Return the [x, y] coordinate for the center point of the cell that contains the specified text.  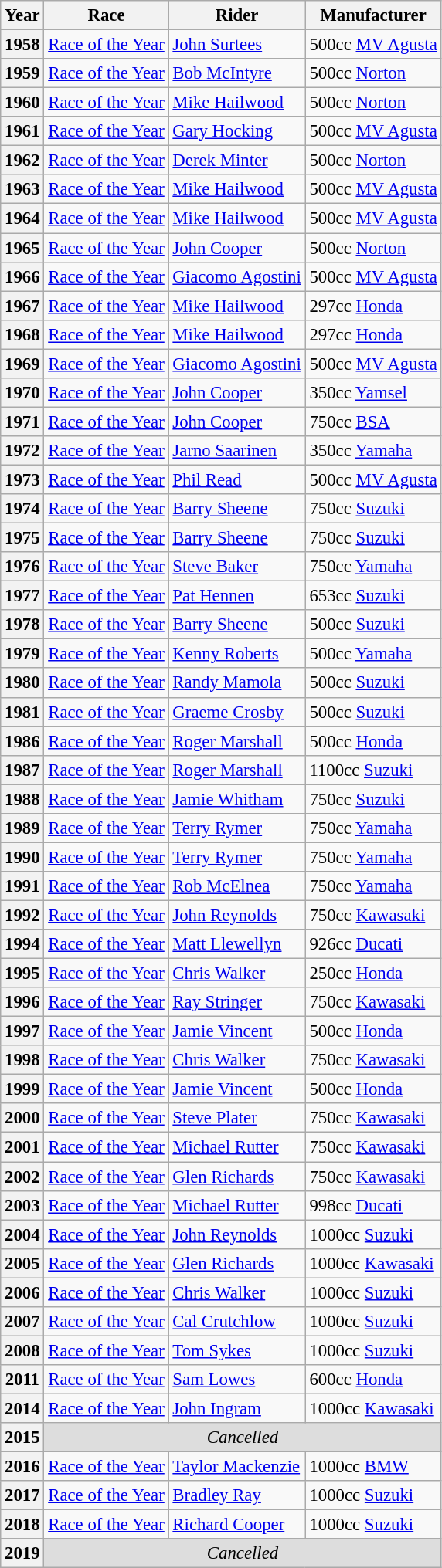
2004 [22, 1234]
1994 [22, 944]
Gary Hocking [236, 131]
2005 [22, 1263]
750cc BSA [373, 422]
350cc Yamsel [373, 393]
1975 [22, 538]
2000 [22, 1119]
1976 [22, 567]
Richard Cooper [236, 1525]
Taylor Mackenzie [236, 1467]
1986 [22, 741]
Graeme Crosby [236, 712]
Rob McElnea [236, 886]
John Ingram [236, 1408]
Ray Stringer [236, 1002]
1997 [22, 1031]
1988 [22, 799]
2017 [22, 1495]
1981 [22, 712]
1989 [22, 828]
926cc Ducati [373, 944]
John Surtees [236, 45]
1958 [22, 45]
Manufacturer [373, 15]
1979 [22, 654]
1998 [22, 1060]
653cc Suzuki [373, 596]
Race [107, 15]
1971 [22, 422]
2008 [22, 1350]
Jarno Saarinen [236, 451]
1966 [22, 276]
350cc Yamaha [373, 451]
500cc Yamaha [373, 654]
1960 [22, 103]
1959 [22, 73]
1973 [22, 479]
1964 [22, 218]
1977 [22, 596]
2018 [22, 1525]
1967 [22, 306]
Steve Baker [236, 567]
1992 [22, 915]
2014 [22, 1408]
1987 [22, 770]
Steve Plater [236, 1119]
1980 [22, 683]
1995 [22, 974]
1991 [22, 886]
250cc Honda [373, 974]
1990 [22, 857]
Bob McIntyre [236, 73]
Derek Minter [236, 161]
1968 [22, 334]
2001 [22, 1147]
Pat Hennen [236, 596]
2019 [22, 1553]
Sam Lowes [236, 1380]
2015 [22, 1438]
Cal Crutchlow [236, 1322]
1963 [22, 189]
Bradley Ray [236, 1495]
2007 [22, 1322]
1996 [22, 1002]
1100cc Suzuki [373, 770]
1970 [22, 393]
Jamie Whitham [236, 799]
Phil Read [236, 479]
Year [22, 15]
1961 [22, 131]
600cc Honda [373, 1380]
Randy Mamola [236, 683]
1974 [22, 509]
2011 [22, 1380]
Matt Llewellyn [236, 944]
2002 [22, 1177]
Kenny Roberts [236, 654]
1000cc BMW [373, 1467]
2003 [22, 1205]
1999 [22, 1089]
Rider [236, 15]
1978 [22, 625]
2016 [22, 1467]
Tom Sykes [236, 1350]
1969 [22, 364]
1965 [22, 248]
1972 [22, 451]
1962 [22, 161]
2006 [22, 1292]
998cc Ducati [373, 1205]
